Pinpoint the cell where the given text exists, returning its (x, y) midpoint coordinate. 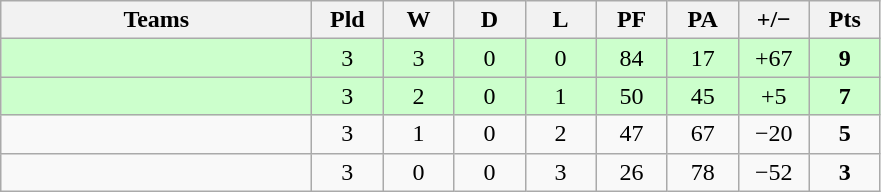
L (560, 20)
+/− (774, 20)
PF (632, 20)
78 (702, 172)
7 (844, 96)
−52 (774, 172)
84 (632, 58)
W (418, 20)
45 (702, 96)
+5 (774, 96)
D (490, 20)
−20 (774, 134)
50 (632, 96)
5 (844, 134)
67 (702, 134)
47 (632, 134)
Pts (844, 20)
26 (632, 172)
17 (702, 58)
Teams (156, 20)
+67 (774, 58)
9 (844, 58)
Pld (348, 20)
PA (702, 20)
